Identify which cell holds the provided text, then report its [X, Y] central coordinate. 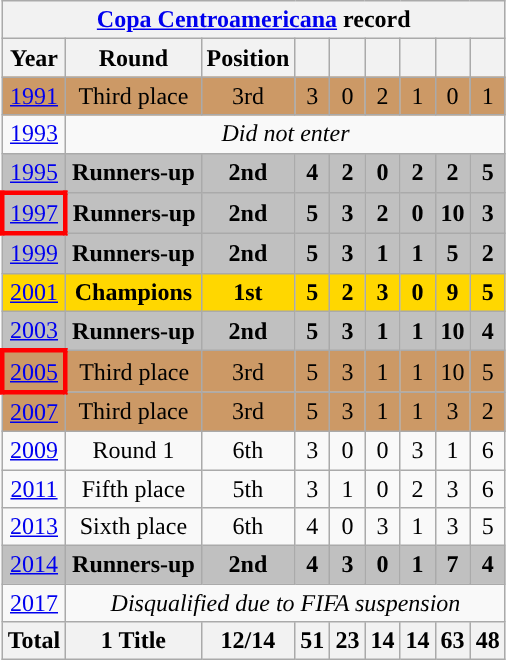
Sixth place [134, 527]
63 [452, 641]
1st [248, 292]
9 [452, 292]
2014 [34, 565]
1993 [34, 134]
Did not enter [286, 134]
Total [34, 641]
2009 [34, 450]
2007 [34, 412]
1 Title [134, 641]
Fifth place [134, 489]
2011 [34, 489]
Disqualified due to FIFA suspension [286, 603]
2017 [34, 603]
Copa Centroamericana record [254, 20]
1991 [34, 96]
1997 [34, 214]
Champions [134, 292]
Round [134, 58]
23 [348, 641]
2001 [34, 292]
12/14 [248, 641]
Position [248, 58]
2003 [34, 331]
48 [488, 641]
2013 [34, 527]
7 [452, 565]
Round 1 [134, 450]
5th [248, 489]
1999 [34, 254]
2005 [34, 372]
1995 [34, 173]
Year [34, 58]
51 [312, 641]
